Capture the cell that displays the provided text and extract its [X, Y] central coordinate. 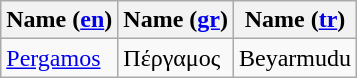
Pergamos [60, 58]
Name (tr) [294, 20]
Πέργαμoς [176, 58]
Name (gr) [176, 20]
Beyarmudu [294, 58]
Name (en) [60, 20]
